Pinpoint the cell where the given text exists, returning its [x, y] midpoint coordinate. 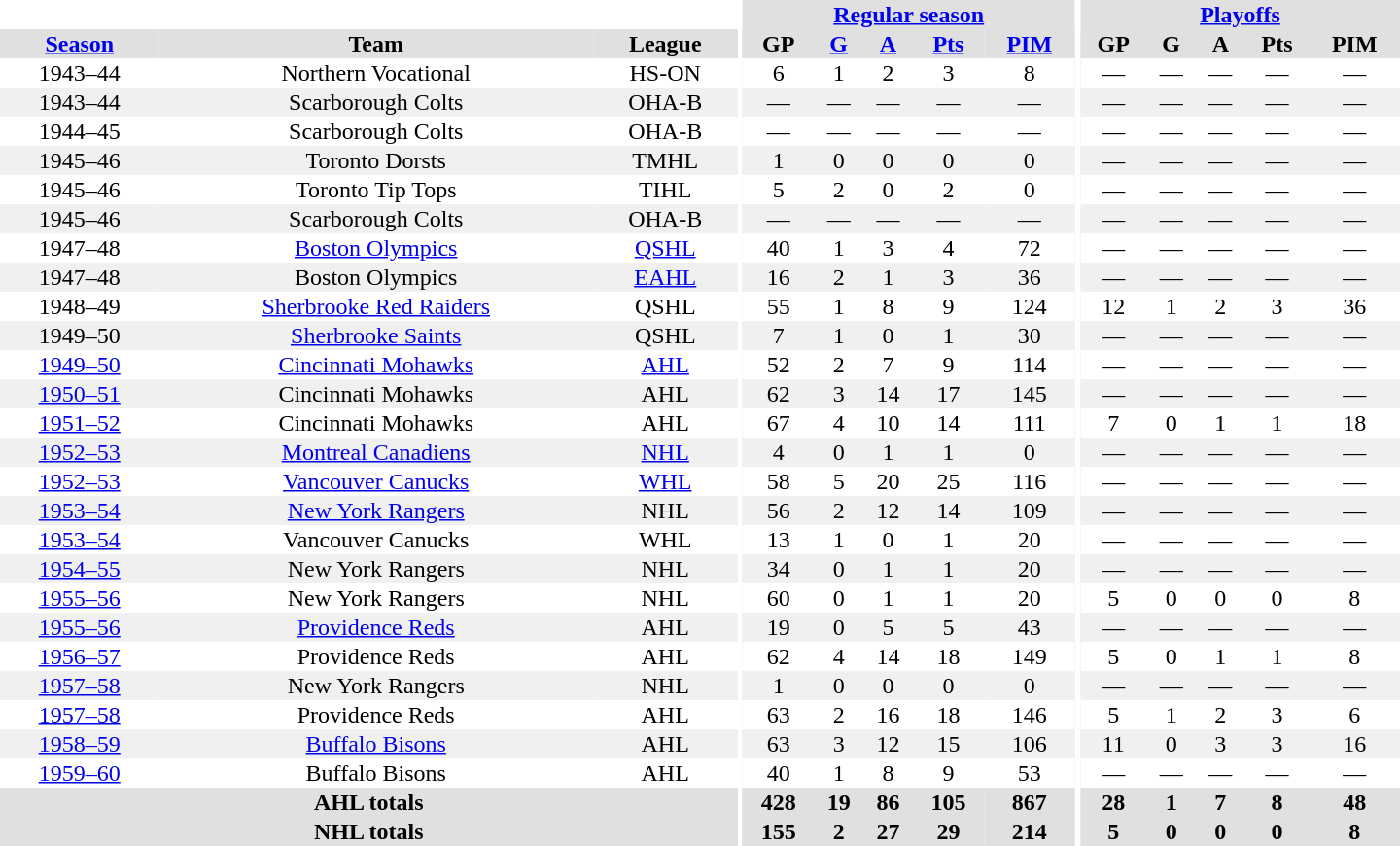
10 [889, 423]
Toronto Tip Tops [375, 190]
Team [375, 44]
NHL totals [368, 831]
34 [778, 569]
1944–45 [80, 131]
145 [1029, 394]
1950–51 [80, 394]
17 [949, 394]
43 [1029, 627]
1958–59 [80, 744]
116 [1029, 481]
29 [949, 831]
Regular season [908, 15]
11 [1113, 744]
Northern Vocational [375, 73]
109 [1029, 511]
1951–52 [80, 423]
Season [80, 44]
124 [1029, 306]
30 [1029, 335]
53 [1029, 773]
56 [778, 511]
214 [1029, 831]
55 [778, 306]
25 [949, 481]
60 [778, 598]
146 [1029, 715]
114 [1029, 365]
155 [778, 831]
86 [889, 802]
52 [778, 365]
428 [778, 802]
TIHL [665, 190]
League [665, 44]
15 [949, 744]
867 [1029, 802]
27 [889, 831]
Playoffs [1241, 15]
111 [1029, 423]
HS-ON [665, 73]
1959–60 [80, 773]
EAHL [665, 277]
105 [949, 802]
13 [778, 540]
Sherbrooke Saints [375, 335]
1954–55 [80, 569]
106 [1029, 744]
67 [778, 423]
TMHL [665, 160]
72 [1029, 248]
58 [778, 481]
Montreal Canadiens [375, 452]
48 [1354, 802]
AHL totals [368, 802]
1948–49 [80, 306]
1956–57 [80, 656]
149 [1029, 656]
Toronto Dorsts [375, 160]
28 [1113, 802]
Sherbrooke Red Raiders [375, 306]
